Return [X, Y] of the center of cell containing provided text 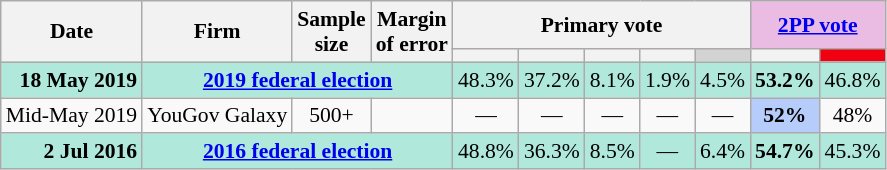
48.3% [486, 80]
37.2% [552, 80]
Samplesize [331, 32]
48.8% [486, 152]
Firm [217, 32]
48% [853, 116]
500+ [331, 116]
Mid-May 2019 [72, 116]
18 May 2019 [72, 80]
53.2% [784, 80]
52% [784, 116]
2PP vote [818, 25]
1.9% [668, 80]
46.8% [853, 80]
Date [72, 32]
54.7% [784, 152]
45.3% [853, 152]
2016 federal election [298, 152]
Primary vote [602, 25]
6.4% [722, 152]
2019 federal election [298, 80]
4.5% [722, 80]
36.3% [552, 152]
8.1% [612, 80]
YouGov Galaxy [217, 116]
Marginof error [412, 32]
8.5% [612, 152]
2 Jul 2016 [72, 152]
